Identify which cell holds the provided text, then report its (X, Y) central coordinate. 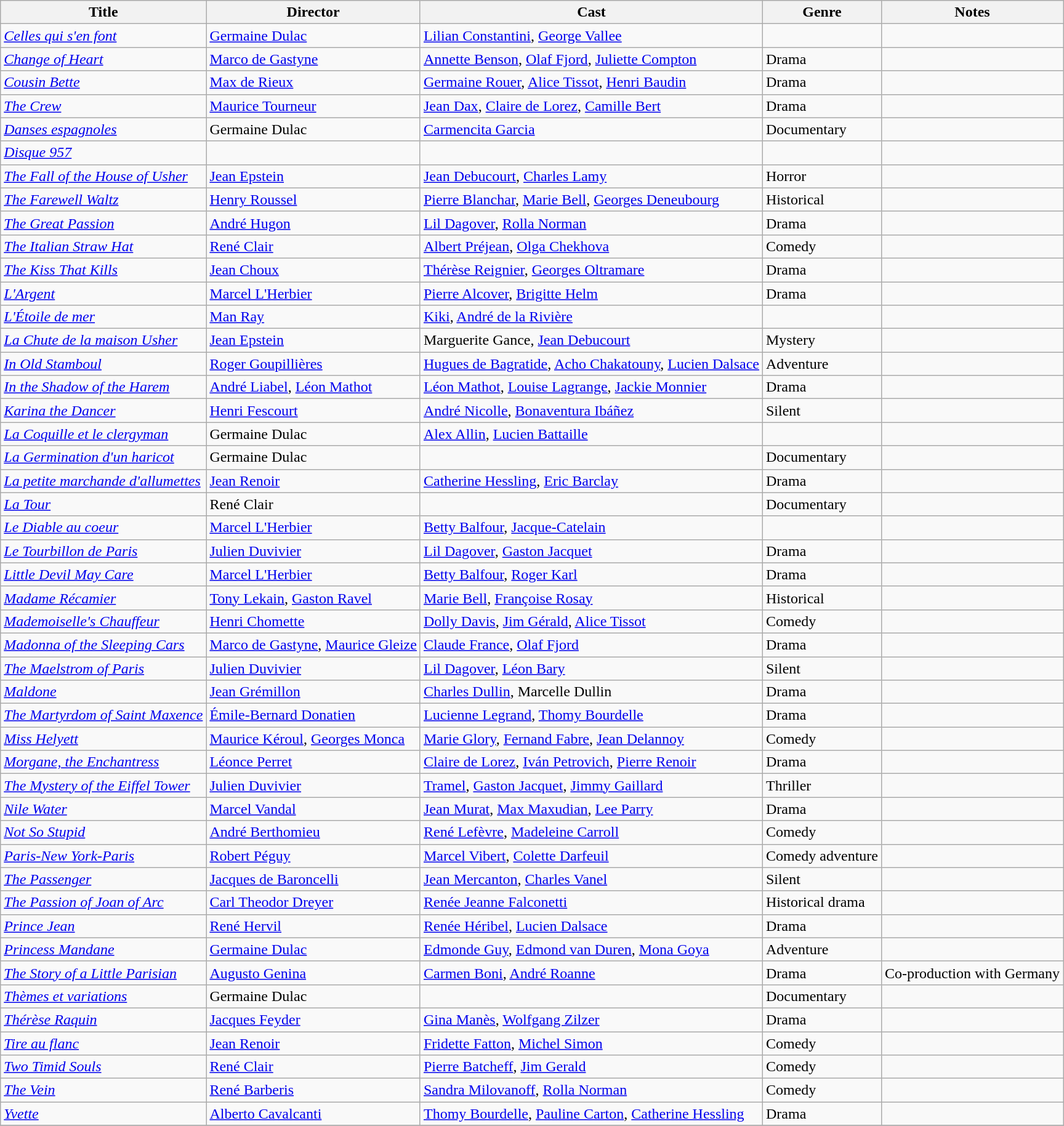
Pierre Alcover, Brigitte Helm (591, 294)
The Italian Straw Hat (103, 246)
Catherine Hessling, Eric Barclay (591, 481)
Jean Debucourt, Charles Lamy (591, 176)
Marguerite Gance, Jean Debucourt (591, 340)
Carl Theodor Dreyer (313, 903)
Man Ray (313, 317)
Renée Héribel, Lucien Dalsace (591, 926)
Tony Lekain, Gaston Ravel (313, 598)
Jacques de Baroncelli (313, 879)
Fridette Fatton, Michel Simon (591, 1044)
Gina Manès, Wolfgang Zilzer (591, 1019)
Yvette (103, 1114)
Sandra Milovanoff, Rolla Norman (591, 1090)
Nile Water (103, 809)
Title (103, 12)
Lilian Constantini, George Vallee (591, 36)
Pierre Batcheff, Jim Gerald (591, 1067)
La Chute de la maison Usher (103, 340)
Edmonde Guy, Edmond van Duren, Mona Goya (591, 949)
Genre (821, 12)
Carmen Boni, André Roanne (591, 973)
Jean Dax, Claire de Lorez, Camille Bert (591, 106)
Thomy Bourdelle, Pauline Carton, Catherine Hessling (591, 1114)
André Berthomieu (313, 832)
Cousin Bette (103, 82)
La petite marchande d'allumettes (103, 481)
Disque 957 (103, 153)
Alberto Cavalcanti (313, 1114)
Mystery (821, 340)
Director (313, 12)
Jean Choux (313, 270)
Marco de Gastyne, Maurice Gleize (313, 645)
Renée Jeanne Falconetti (591, 903)
In Old Stamboul (103, 364)
Le Tourbillon de Paris (103, 551)
Henry Roussel (313, 199)
Notes (972, 12)
Jacques Feyder (313, 1019)
Paris-New York-Paris (103, 856)
The Maelstrom of Paris (103, 668)
Germaine Rouer, Alice Tissot, Henri Baudin (591, 82)
The Kiss That Kills (103, 270)
Dolly Davis, Jim Gérald, Alice Tissot (591, 621)
Lucienne Legrand, Thomy Bourdelle (591, 715)
The Story of a Little Parisian (103, 973)
Marie Glory, Fernand Fabre, Jean Delannoy (591, 739)
The Vein (103, 1090)
L'Étoile de mer (103, 317)
Morgane, the Enchantress (103, 762)
La Germination d'un haricot (103, 457)
André Hugon (313, 223)
Tire au flanc (103, 1044)
Thérèse Raquin (103, 1019)
Roger Goupillières (313, 364)
La Coquille et le clergyman (103, 434)
Tramel, Gaston Jacquet, Jimmy Gaillard (591, 786)
André Nicolle, Bonaventura Ibáñez (591, 411)
Pierre Blanchar, Marie Bell, Georges Deneubourg (591, 199)
Annette Benson, Olaf Fjord, Juliette Compton (591, 59)
Augusto Genina (313, 973)
René Lefèvre, Madeleine Carroll (591, 832)
Lil Dagover, Gaston Jacquet (591, 551)
Léonce Perret (313, 762)
Émile-Bernard Donatien (313, 715)
Henri Fescourt (313, 411)
Maldone (103, 692)
Two Timid Souls (103, 1067)
René Barberis (313, 1090)
Le Diable au coeur (103, 528)
Marcel Vandal (313, 809)
Thriller (821, 786)
Princess Mandane (103, 949)
Max de Rieux (313, 82)
Marco de Gastyne (313, 59)
The Passion of Joan of Arc (103, 903)
Kiki, André de la Rivière (591, 317)
The Mystery of the Eiffel Tower (103, 786)
Cast (591, 12)
Historical drama (821, 903)
Celles qui s'en font (103, 36)
Albert Préjean, Olga Chekhova (591, 246)
Co-production with Germany (972, 973)
The Crew (103, 106)
Robert Péguy (313, 856)
The Fall of the House of Usher (103, 176)
In the Shadow of the Harem (103, 387)
Betty Balfour, Roger Karl (591, 574)
L'Argent (103, 294)
Prince Jean (103, 926)
Thèmes et variations (103, 996)
The Passenger (103, 879)
Danses espagnoles (103, 129)
Léon Mathot, Louise Lagrange, Jackie Monnier (591, 387)
Charles Dullin, Marcelle Dullin (591, 692)
Horror (821, 176)
Lil Dagover, Léon Bary (591, 668)
Miss Helyett (103, 739)
Marcel Vibert, Colette Darfeuil (591, 856)
Lil Dagover, Rolla Norman (591, 223)
The Great Passion (103, 223)
Jean Grémillon (313, 692)
Jean Mercanton, Charles Vanel (591, 879)
The Farewell Waltz (103, 199)
Betty Balfour, Jacque-Catelain (591, 528)
Thérèse Reignier, Georges Oltramare (591, 270)
Alex Allin, Lucien Battaille (591, 434)
Madonna of the Sleeping Cars (103, 645)
Carmencita Garcia (591, 129)
Marie Bell, Françoise Rosay (591, 598)
Hugues de Bagratide, Acho Chakatouny, Lucien Dalsace (591, 364)
Maurice Kéroul, Georges Monca (313, 739)
Little Devil May Care (103, 574)
Madame Récamier (103, 598)
Mademoiselle's Chauffeur (103, 621)
Maurice Tourneur (313, 106)
Henri Chomette (313, 621)
René Hervil (313, 926)
La Tour (103, 504)
Jean Murat, Max Maxudian, Lee Parry (591, 809)
Not So Stupid (103, 832)
The Martyrdom of Saint Maxence (103, 715)
Change of Heart (103, 59)
Comedy adventure (821, 856)
Claire de Lorez, Iván Petrovich, Pierre Renoir (591, 762)
André Liabel, Léon Mathot (313, 387)
Karina the Dancer (103, 411)
Claude France, Olaf Fjord (591, 645)
